Provide the (X, Y) coordinate of the cell's center where the given text is located.  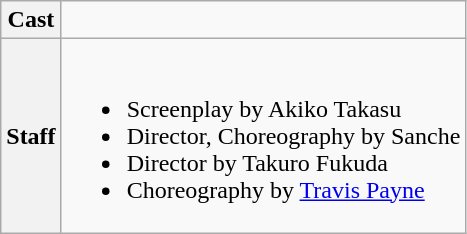
Screenplay by Akiko TakasuDirector, Choreography by SancheDirector by Takuro FukudaChoreography by Travis Payne (264, 136)
Cast (31, 20)
Staff (31, 136)
